Scan for the cell matching the given text and deliver its [X, Y] coordinate at center. 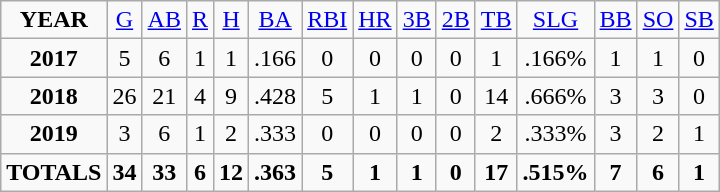
12 [232, 172]
SO [658, 20]
.333 [276, 134]
SLG [556, 20]
2019 [54, 134]
2B [456, 20]
.166 [276, 58]
.363 [276, 172]
26 [124, 96]
.428 [276, 96]
.333% [556, 134]
9 [232, 96]
YEAR [54, 20]
G [124, 20]
14 [496, 96]
.515% [556, 172]
H [232, 20]
RBI [328, 20]
34 [124, 172]
.666% [556, 96]
2017 [54, 58]
3B [416, 20]
17 [496, 172]
HR [375, 20]
TOTALS [54, 172]
2018 [54, 96]
.166% [556, 58]
21 [164, 96]
R [200, 20]
BB [616, 20]
7 [616, 172]
BA [276, 20]
SB [699, 20]
33 [164, 172]
4 [200, 96]
TB [496, 20]
AB [164, 20]
